Return (X, Y) of the center of cell containing provided text 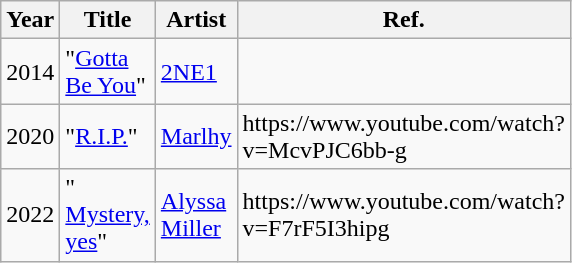
2014 (30, 72)
https://www.youtube.com/watch?v=McvPJC6bb-g (404, 136)
Alyssa Miller (196, 215)
"Gotta Be You" (108, 72)
Title (108, 20)
"R.I.P." (108, 136)
2022 (30, 215)
Marlhy (196, 136)
https://www.youtube.com/watch?v=F7rF5I3hipg (404, 215)
2NE1 (196, 72)
2020 (30, 136)
Artist (196, 20)
" Mystery, yes" (108, 215)
Year (30, 20)
Ref. (404, 20)
